Find where the given text appears and provide that cell's center as (x, y) coordinate. 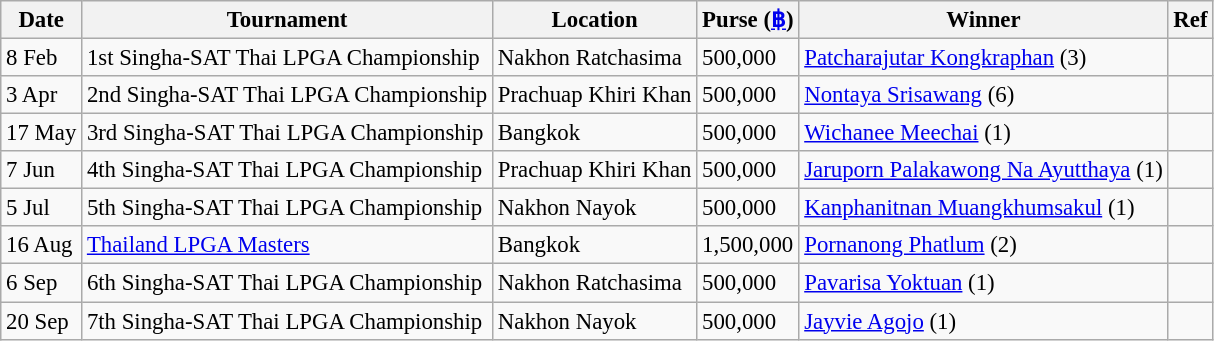
6th Singha-SAT Thai LPGA Championship (288, 283)
Tournament (288, 20)
20 Sep (42, 321)
Pornanong Phatlum (2) (984, 245)
Ref (1190, 20)
Winner (984, 20)
1st Singha-SAT Thai LPGA Championship (288, 58)
Wichanee Meechai (1) (984, 133)
3rd Singha-SAT Thai LPGA Championship (288, 133)
8 Feb (42, 58)
2nd Singha-SAT Thai LPGA Championship (288, 95)
7 Jun (42, 170)
Pavarisa Yoktuan (1) (984, 283)
Date (42, 20)
7th Singha-SAT Thai LPGA Championship (288, 321)
Kanphanitnan Muangkhumsakul (1) (984, 208)
Location (595, 20)
1,500,000 (748, 245)
Thailand LPGA Masters (288, 245)
5 Jul (42, 208)
Purse (฿) (748, 20)
Jaruporn Palakawong Na Ayutthaya (1) (984, 170)
6 Sep (42, 283)
5th Singha-SAT Thai LPGA Championship (288, 208)
3 Apr (42, 95)
4th Singha-SAT Thai LPGA Championship (288, 170)
Patcharajutar Kongkraphan (3) (984, 58)
Jayvie Agojo (1) (984, 321)
17 May (42, 133)
16 Aug (42, 245)
Nontaya Srisawang (6) (984, 95)
